Detect which cell encompasses the target text, then output its (x, y) center coordinate. 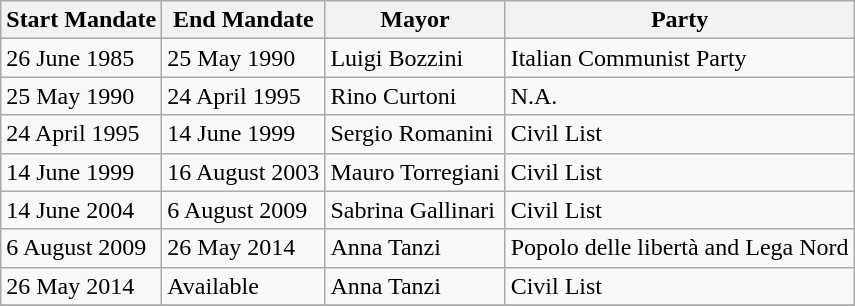
Sabrina Gallinari (415, 210)
Available (244, 286)
Party (680, 20)
Luigi Bozzini (415, 58)
26 June 1985 (82, 58)
16 August 2003 (244, 172)
Start Mandate (82, 20)
Rino Curtoni (415, 96)
14 June 2004 (82, 210)
Mayor (415, 20)
End Mandate (244, 20)
Italian Communist Party (680, 58)
Sergio Romanini (415, 134)
Mauro Torregiani (415, 172)
N.A. (680, 96)
Popolo delle libertà and Lega Nord (680, 248)
